From the cell containing the given text, extract its center point as [x, y] coordinate. 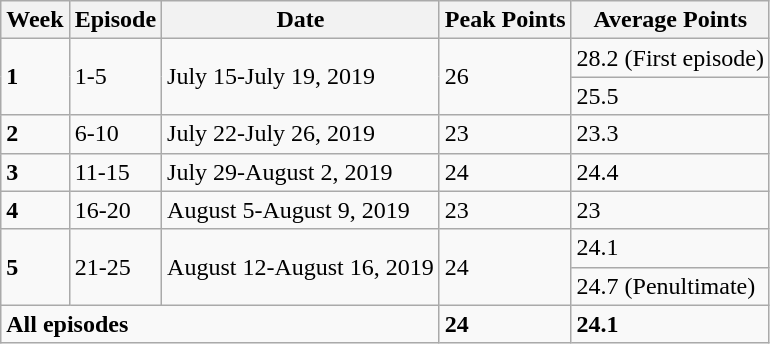
28.2 (First episode) [670, 58]
August 5-August 9, 2019 [301, 210]
Episode [115, 20]
Week [35, 20]
24.4 [670, 172]
26 [505, 77]
6-10 [115, 134]
Average Points [670, 20]
1 [35, 77]
3 [35, 172]
5 [35, 267]
1-5 [115, 77]
24.7 (Penultimate) [670, 286]
Date [301, 20]
16-20 [115, 210]
July 29-August 2, 2019 [301, 172]
4 [35, 210]
August 12-August 16, 2019 [301, 267]
25.5 [670, 96]
Peak Points [505, 20]
23.3 [670, 134]
All episodes [220, 324]
July 15-July 19, 2019 [301, 77]
July 22-July 26, 2019 [301, 134]
2 [35, 134]
21-25 [115, 267]
11-15 [115, 172]
